Return (x, y) of the center of cell containing provided text 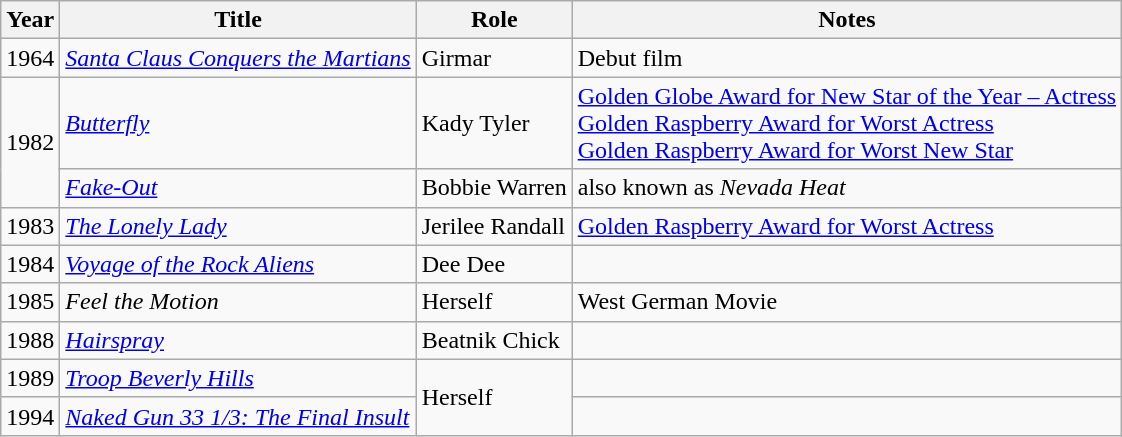
Fake-Out (238, 188)
Debut film (846, 58)
The Lonely Lady (238, 226)
1989 (30, 378)
Title (238, 20)
Bobbie Warren (494, 188)
West German Movie (846, 302)
Notes (846, 20)
Santa Claus Conquers the Martians (238, 58)
1964 (30, 58)
Troop Beverly Hills (238, 378)
1985 (30, 302)
1983 (30, 226)
Kady Tyler (494, 123)
Role (494, 20)
Naked Gun 33 1/3: The Final Insult (238, 416)
Feel the Motion (238, 302)
Golden Globe Award for New Star of the Year – ActressGolden Raspberry Award for Worst ActressGolden Raspberry Award for Worst New Star (846, 123)
1982 (30, 142)
also known as Nevada Heat (846, 188)
Dee Dee (494, 264)
1994 (30, 416)
Voyage of the Rock Aliens (238, 264)
Golden Raspberry Award for Worst Actress (846, 226)
Jerilee Randall (494, 226)
1988 (30, 340)
Year (30, 20)
Beatnik Chick (494, 340)
1984 (30, 264)
Hairspray (238, 340)
Girmar (494, 58)
Butterfly (238, 123)
